Scan for the cell matching the given text and deliver its [x, y] coordinate at center. 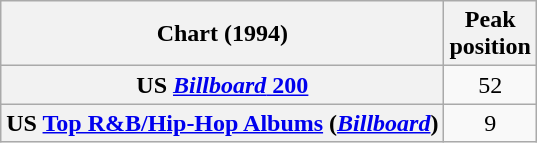
Peak position [490, 34]
US Top R&B/Hip-Hop Albums (Billboard) [222, 123]
9 [490, 123]
Chart (1994) [222, 34]
US Billboard 200 [222, 85]
52 [490, 85]
